From the cell containing the given text, extract its center point as [X, Y] coordinate. 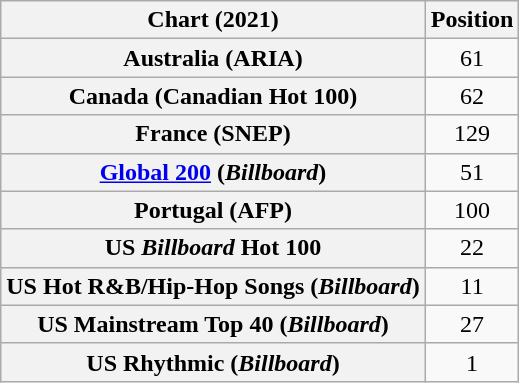
1 [472, 362]
Canada (Canadian Hot 100) [213, 96]
100 [472, 210]
Position [472, 20]
France (SNEP) [213, 134]
US Rhythmic (Billboard) [213, 362]
51 [472, 172]
11 [472, 286]
US Hot R&B/Hip-Hop Songs (Billboard) [213, 286]
27 [472, 324]
Australia (ARIA) [213, 58]
61 [472, 58]
Chart (2021) [213, 20]
Portugal (AFP) [213, 210]
US Billboard Hot 100 [213, 248]
US Mainstream Top 40 (Billboard) [213, 324]
Global 200 (Billboard) [213, 172]
22 [472, 248]
129 [472, 134]
62 [472, 96]
